Locate the cell with the specified text and output its [x, y] center coordinate. 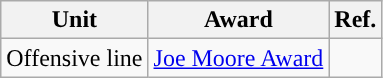
Joe Moore Award [238, 58]
Award [238, 20]
Unit [74, 20]
Ref. [356, 20]
Offensive line [74, 58]
